For the text-containing cell, return its midpoint in [X, Y] coordinate format. 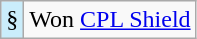
Won CPL Shield [110, 20]
§ [12, 20]
